Scan for the cell matching the given text and deliver its (x, y) coordinate at center. 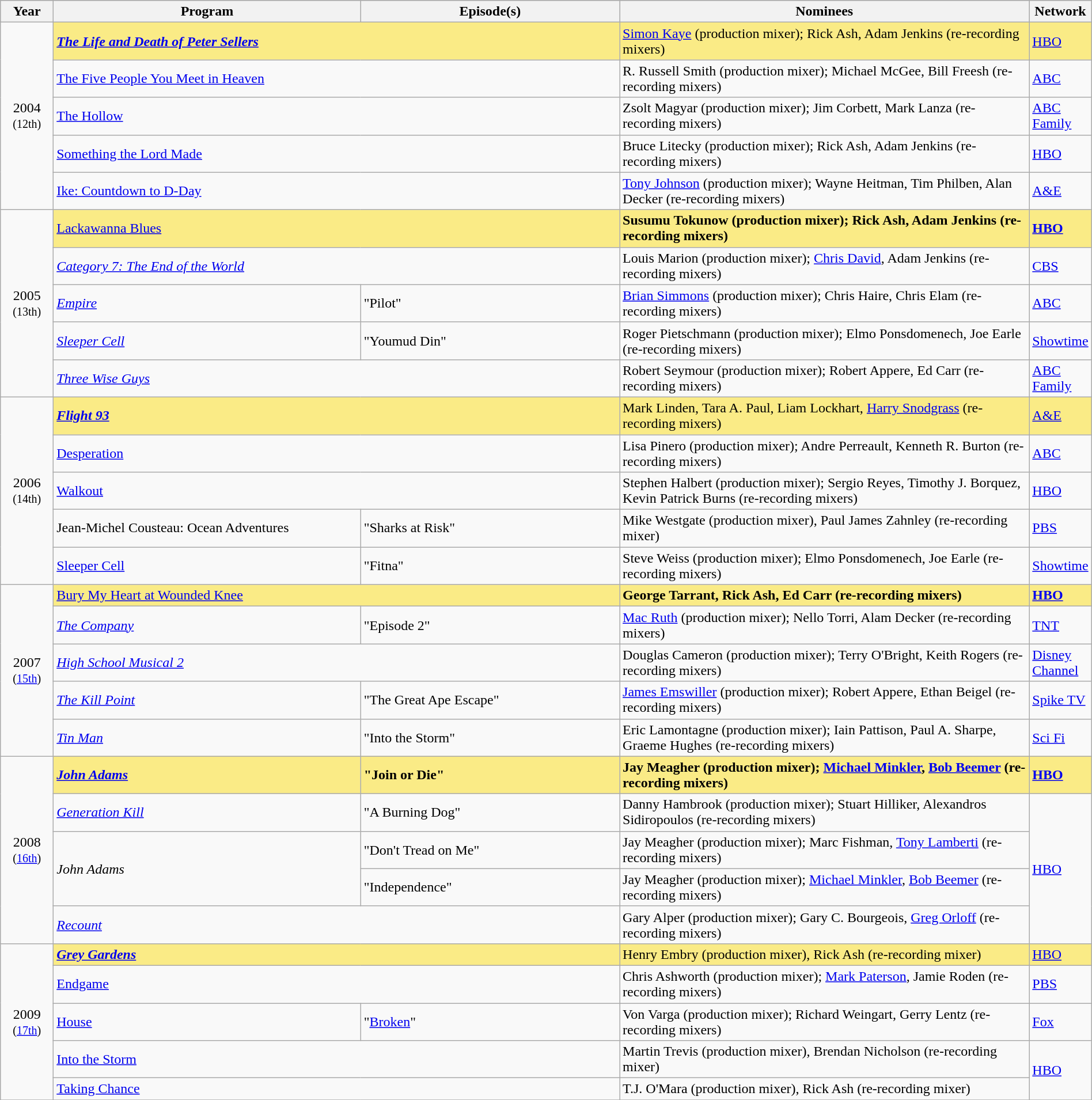
Bruce Litecky (production mixer); Rick Ash, Adam Jenkins (re-recording mixers) (825, 153)
Into the Storm (336, 1060)
Gary Alper (production mixer); Gary C. Bourgeois, Greg Orloff (re-recording mixers) (825, 925)
Louis Marion (production mixer); Chris David, Adam Jenkins (re-recording mixers) (825, 266)
Martin Trevis (production mixer), Brendan Nicholson (re-recording mixer) (825, 1060)
Grey Gardens (336, 954)
The Kill Point (207, 700)
Steve Weiss (production mixer); Elmo Ponsdomenech, Joe Earle (re-recording mixers) (825, 566)
Simon Kaye (production mixer); Rick Ash, Adam Jenkins (re-recording mixers) (825, 41)
"Youmud Din" (490, 341)
Nominees (825, 12)
Generation Kill (207, 812)
2007 (15th) (27, 670)
George Tarrant, Rick Ash, Ed Carr (re-recording mixers) (825, 595)
"A Burning Dog" (490, 812)
Network (1060, 12)
Three Wise Guys (336, 378)
Tony Johnson (production mixer); Wayne Heitman, Tim Philben, Alan Decker (re-recording mixers) (825, 191)
Tin Man (207, 737)
Flight 93 (336, 416)
The Company (207, 625)
"Don't Tread on Me" (490, 850)
Jay Meagher (production mixer); Marc Fishman, Tony Lamberti (re-recording mixers) (825, 850)
"Fitna" (490, 566)
T.J. O'Mara (production mixer), Rick Ash (re-recording mixer) (825, 1089)
Robert Seymour (production mixer); Robert Appere, Ed Carr (re-recording mixers) (825, 378)
"Sharks at Risk" (490, 529)
2005 (13th) (27, 303)
Zsolt Magyar (production mixer); Jim Corbett, Mark Lanza (re-recording mixers) (825, 116)
Stephen Halbert (production mixer); Sergio Reyes, Timothy J. Borquez, Kevin Patrick Burns (re-recording mixers) (825, 491)
Mac Ruth (production mixer); Nello Torri, Alam Decker (re-recording mixers) (825, 625)
TNT (1060, 625)
Spike TV (1060, 700)
2008 (16th) (27, 850)
"Independence" (490, 887)
Danny Hambrook (production mixer); Stuart Hilliker, Alexandros Sidiropoulos (re-recording mixers) (825, 812)
Bury My Heart at Wounded Knee (336, 595)
The Five People You Meet in Heaven (336, 78)
Disney Channel (1060, 662)
Susumu Tokunow (production mixer); Rick Ash, Adam Jenkins (re-recording mixers) (825, 228)
"Pilot" (490, 303)
Empire (207, 303)
Desperation (336, 453)
2009 (17th) (27, 1022)
"The Great Ape Escape" (490, 700)
"Join or Die" (490, 775)
R. Russell Smith (production mixer); Michael McGee, Bill Freesh (re-recording mixers) (825, 78)
"Episode 2" (490, 625)
CBS (1060, 266)
The Life and Death of Peter Sellers (336, 41)
Sci Fi (1060, 737)
Episode(s) (490, 12)
Category 7: The End of the World (336, 266)
James Emswiller (production mixer); Robert Appere, Ethan Beigel (re-recording mixers) (825, 700)
Mike Westgate (production mixer), Paul James Zahnley (re-recording mixer) (825, 529)
Roger Pietschmann (production mixer); Elmo Ponsdomenech, Joe Earle (re-recording mixers) (825, 341)
Lackawanna Blues (336, 228)
Recount (336, 925)
2004 (12th) (27, 116)
Fox (1060, 1022)
Taking Chance (336, 1089)
Jean-Michel Cousteau: Ocean Adventures (207, 529)
Eric Lamontagne (production mixer); Iain Pattison, Paul A. Sharpe, Graeme Hughes (re-recording mixers) (825, 737)
Walkout (336, 491)
Mark Linden, Tara A. Paul, Liam Lockhart, Harry Snodgrass (re-recording mixers) (825, 416)
Douglas Cameron (production mixer); Terry O'Bright, Keith Rogers (re-recording mixers) (825, 662)
Von Varga (production mixer); Richard Weingart, Gerry Lentz (re-recording mixers) (825, 1022)
"Into the Storm" (490, 737)
Henry Embry (production mixer), Rick Ash (re-recording mixer) (825, 954)
House (207, 1022)
"Broken" (490, 1022)
High School Musical 2 (336, 662)
Lisa Pinero (production mixer); Andre Perreault, Kenneth R. Burton (re-recording mixers) (825, 453)
Endgame (336, 984)
Year (27, 12)
Chris Ashworth (production mixer); Mark Paterson, Jamie Roden (re-recording mixers) (825, 984)
Brian Simmons (production mixer); Chris Haire, Chris Elam (re-recording mixers) (825, 303)
Something the Lord Made (336, 153)
Program (207, 12)
The Hollow (336, 116)
Ike: Countdown to D-Day (336, 191)
2006 (14th) (27, 491)
